Extract the [X, Y] coordinate from the center of the cell holding the provided text.  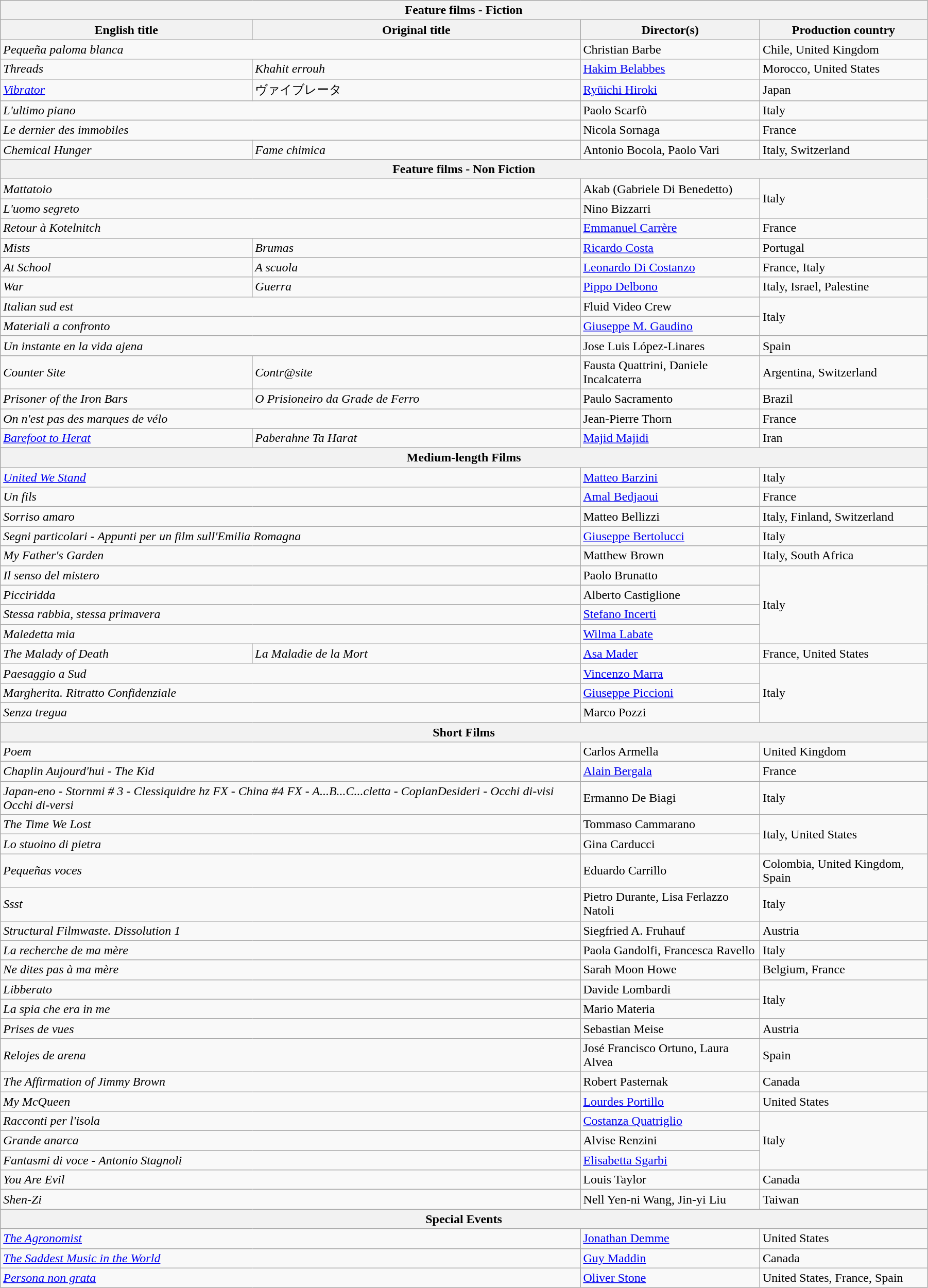
Giuseppe Bertolucci [671, 536]
Ryūichi Hiroki [671, 90]
Fausta Quattrini, Daniele Incalcaterra [671, 372]
Nino Bizzarri [671, 209]
Brazil [844, 399]
Taiwan [844, 1199]
Racconti per l'isola [290, 1121]
Davide Lombardi [671, 989]
Amal Bedjaoui [671, 497]
Ssst [290, 904]
Japan [844, 90]
The Saddest Music in the World [290, 1258]
Threads [127, 69]
The Time We Lost [290, 825]
Giuseppe Piccioni [671, 693]
Director(s) [671, 30]
Lo stuoino di pietra [290, 844]
Christian Barbe [671, 49]
Nell Yen-ni Wang, Jin-yi Liu [671, 1199]
Leonardo Di Costanzo [671, 267]
Sebastian Meise [671, 1028]
Marco Pozzi [671, 712]
Wilma Labate [671, 634]
Carlos Armella [671, 752]
War [127, 287]
Matthew Brown [671, 556]
Portugal [844, 248]
Jean-Pierre Thorn [671, 419]
Un fils [290, 497]
Medium-length Films [464, 458]
La recherche de ma mère [290, 950]
Colombia, United Kingdom, Spain [844, 870]
Materiali a confronto [290, 326]
Feature films - Non Fiction [464, 169]
Shen-Zi [290, 1199]
Picciridda [290, 595]
Guy Maddin [671, 1258]
France, Italy [844, 267]
Pequeñas voces [290, 870]
Retour à Kotelnitch [290, 228]
Fame chimica [416, 150]
Japan-eno - Stornmi # 3 - Clessiquidre hz FX - China #4 FX - A...B...C...cletta - CoplanDesideri - Occhi di-visi Occhi di-versi [290, 798]
Poem [290, 752]
Barefoot to Herat [127, 438]
Segni particolari - Appunti per un film sull'Emilia Romagna [290, 536]
English title [127, 30]
Special Events [464, 1219]
Stessa rabbia, stessa primavera [290, 614]
Khahit errouh [416, 69]
Chaplin Aujourd'hui - The Kid [290, 771]
Morocco, United States [844, 69]
Grande anarca [290, 1141]
Emmanuel Carrère [671, 228]
My McQueen [290, 1102]
Nicola Sornaga [671, 130]
Matteo Barzini [671, 477]
Paesaggio a Sud [290, 673]
Jonathan Demme [671, 1239]
Costanza Quatriglio [671, 1121]
Ricardo Costa [671, 248]
Hakim Belabbes [671, 69]
Un instante en la vida ajena [290, 346]
Louis Taylor [671, 1180]
Italy, Switzerland [844, 150]
ヴァイブレータ [416, 90]
José Francisco Ortuno, Laura Alvea [671, 1055]
Libberato [290, 989]
Alvise Renzini [671, 1141]
Italy, United States [844, 834]
Akab (Gabriele Di Benedetto) [671, 189]
Le dernier des immobiles [290, 130]
Original title [416, 30]
Maledetta mia [290, 634]
O Prisioneiro da Grade de Ferro [416, 399]
Paolo Scarfò [671, 111]
Giuseppe M. Gaudino [671, 326]
Chile, United Kingdom [844, 49]
Alberto Castiglione [671, 595]
At School [127, 267]
Italian sud est [290, 306]
La Maladie de la Mort [416, 654]
Stefano Incerti [671, 614]
Persona non grata [290, 1278]
Senza tregua [290, 712]
Fluid Video Crew [671, 306]
Jose Luis López-Linares [671, 346]
Matteo Bellizzi [671, 517]
Oliver Stone [671, 1278]
Mario Materia [671, 1009]
Italy, South Africa [844, 556]
Belgium, France [844, 970]
Vibrator [127, 90]
L'ultimo piano [290, 111]
Tommaso Cammarano [671, 825]
Majid Majidi [671, 438]
United Kingdom [844, 752]
Alain Bergala [671, 771]
Sarah Moon Howe [671, 970]
Ne dites pas à ma mère [290, 970]
Guerra [416, 287]
Fantasmi di voce - Antonio Stagnoli [290, 1160]
Elisabetta Sgarbi [671, 1160]
France, United States [844, 654]
United We Stand [290, 477]
On n'est pas des marques de vélo [290, 419]
Sorriso amaro [290, 517]
Counter Site [127, 372]
Margherita. Ritratto Confidenziale [290, 693]
Paola Gandolfi, Francesca Ravello [671, 950]
Paulo Sacramento [671, 399]
Relojes de arena [290, 1055]
L'uomo segreto [290, 209]
Chemical Hunger [127, 150]
Vincenzo Marra [671, 673]
Structural Filmwaste. Dissolution 1 [290, 931]
The Agronomist [290, 1239]
The Affirmation of Jimmy Brown [290, 1081]
Asa Mader [671, 654]
Italy, Finland, Switzerland [844, 517]
Lourdes Portillo [671, 1102]
Contr@site [416, 372]
Pippo Delbono [671, 287]
Prisoner of the Iron Bars [127, 399]
Il senso del mistero [290, 575]
Paolo Brunatto [671, 575]
Gina Carducci [671, 844]
You Are Evil [290, 1180]
A scuola [416, 267]
Brumas [416, 248]
Robert Pasternak [671, 1081]
Argentina, Switzerland [844, 372]
Pietro Durante, Lisa Ferlazzo Natoli [671, 904]
Production country [844, 30]
Pequeña paloma blanca [290, 49]
United States, France, Spain [844, 1278]
La spia che era in me [290, 1009]
Eduardo Carrillo [671, 870]
Ermanno De Biagi [671, 798]
Italy, Israel, Palestine [844, 287]
Prises de vues [290, 1028]
Antonio Bocola, Paolo Vari [671, 150]
Feature films - Fiction [464, 10]
Iran [844, 438]
Short Films [464, 732]
My Father's Garden [290, 556]
Paberahne Ta Harat [416, 438]
Siegfried A. Fruhauf [671, 931]
Mists [127, 248]
The Malady of Death [127, 654]
Mattatoio [290, 189]
